Detect which cell encompasses the target text, then output its [x, y] center coordinate. 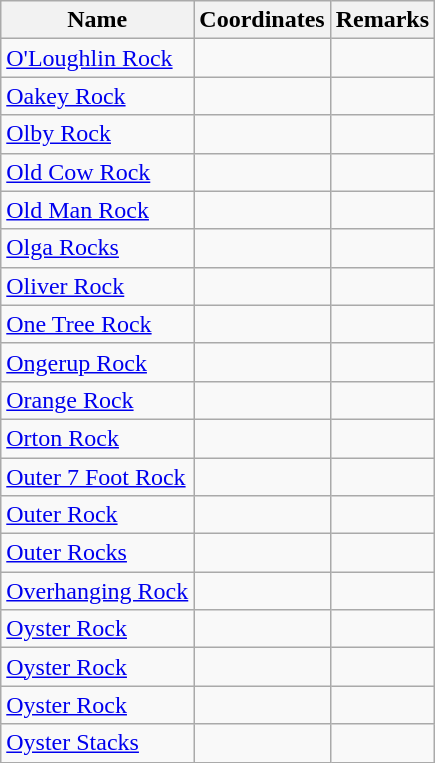
Orange Rock [98, 400]
Olga Rocks [98, 248]
Oakey Rock [98, 96]
Outer Rocks [98, 553]
One Tree Rock [98, 324]
Overhanging Rock [98, 591]
Oliver Rock [98, 286]
Outer Rock [98, 515]
Old Man Rock [98, 210]
Name [98, 20]
Olby Rock [98, 134]
Remarks [382, 20]
Orton Rock [98, 438]
Oyster Stacks [98, 743]
Old Cow Rock [98, 172]
Ongerup Rock [98, 362]
O'Loughlin Rock [98, 58]
Coordinates [262, 20]
Outer 7 Foot Rock [98, 477]
